Provide the (x, y) coordinate of the cell's center where the given text is located.  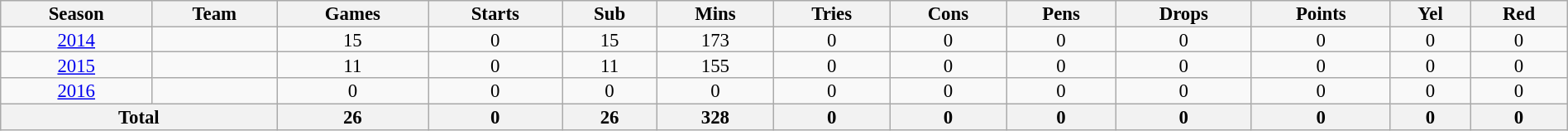
Cons (948, 13)
Season (76, 13)
2015 (76, 65)
Sub (610, 13)
Tries (832, 13)
Team (215, 13)
155 (715, 65)
Yel (1430, 13)
173 (715, 40)
328 (715, 116)
Drops (1183, 13)
Total (139, 116)
2016 (76, 91)
Red (1518, 13)
Games (352, 13)
2014 (76, 40)
Starts (495, 13)
Pens (1061, 13)
Mins (715, 13)
Points (1321, 13)
